Find where the given text appears and provide that cell's center as (X, Y) coordinate. 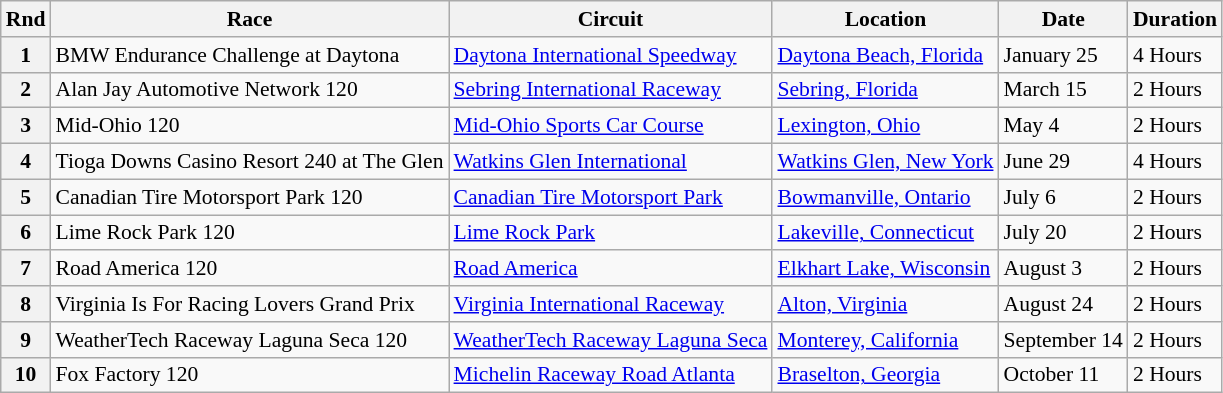
1 (26, 55)
Braselton, Georgia (885, 375)
Mid-Ohio 120 (249, 126)
Sebring, Florida (885, 90)
Michelin Raceway Road Atlanta (611, 375)
Watkins Glen International (611, 162)
Watkins Glen, New York (885, 162)
Mid-Ohio Sports Car Course (611, 126)
4 (26, 162)
Road America 120 (249, 269)
2 (26, 90)
March 15 (1064, 90)
August 3 (1064, 269)
Bowmanville, Ontario (885, 197)
May 4 (1064, 126)
October 11 (1064, 375)
January 25 (1064, 55)
8 (26, 304)
August 24 (1064, 304)
Alton, Virginia (885, 304)
Daytona Beach, Florida (885, 55)
6 (26, 233)
Lakeville, Connecticut (885, 233)
Road America (611, 269)
Virginia International Raceway (611, 304)
Duration (1175, 19)
Race (249, 19)
Rnd (26, 19)
WeatherTech Raceway Laguna Seca 120 (249, 340)
Canadian Tire Motorsport Park (611, 197)
June 29 (1064, 162)
Lime Rock Park (611, 233)
Fox Factory 120 (249, 375)
10 (26, 375)
Location (885, 19)
Tioga Downs Casino Resort 240 at The Glen (249, 162)
July 20 (1064, 233)
9 (26, 340)
Canadian Tire Motorsport Park 120 (249, 197)
5 (26, 197)
Elkhart Lake, Wisconsin (885, 269)
7 (26, 269)
Circuit (611, 19)
WeatherTech Raceway Laguna Seca (611, 340)
BMW Endurance Challenge at Daytona (249, 55)
Lime Rock Park 120 (249, 233)
Sebring International Raceway (611, 90)
July 6 (1064, 197)
Lexington, Ohio (885, 126)
Virginia Is For Racing Lovers Grand Prix (249, 304)
3 (26, 126)
Monterey, California (885, 340)
Daytona International Speedway (611, 55)
Date (1064, 19)
September 14 (1064, 340)
Alan Jay Automotive Network 120 (249, 90)
